For the text-containing cell, return its midpoint in (x, y) coordinate format. 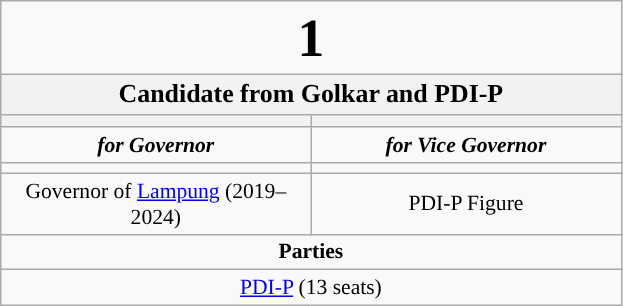
PDI-P (13 seats) (311, 288)
Governor of Lampung (2019–2024) (156, 204)
for Governor (156, 146)
Parties (311, 252)
Candidate from Golkar and PDI-P (311, 94)
for Vice Governor (466, 146)
1 (311, 38)
PDI-P Figure (466, 204)
